Provide the [x, y] coordinate of the cell's center where the given text is located.  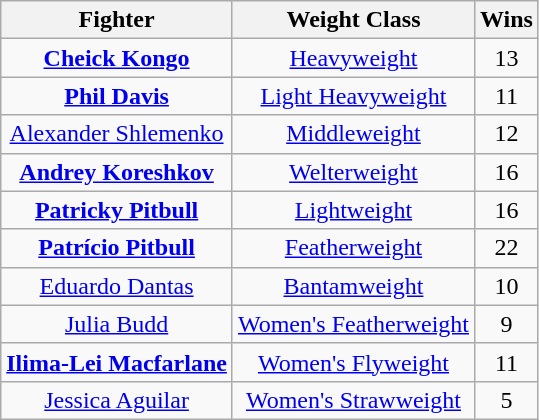
Middleweight [353, 134]
Julia Budd [117, 324]
Jessica Aguilar [117, 400]
9 [506, 324]
Lightweight [353, 210]
Heavyweight [353, 58]
Featherweight [353, 248]
Women's Strawweight [353, 400]
12 [506, 134]
Ilima-Lei Macfarlane [117, 362]
Patricky Pitbull [117, 210]
Cheick Kongo [117, 58]
22 [506, 248]
10 [506, 286]
13 [506, 58]
Fighter [117, 20]
Patrício Pitbull [117, 248]
5 [506, 400]
Andrey Koreshkov [117, 172]
Phil Davis [117, 96]
Wins [506, 20]
Women's Flyweight [353, 362]
Alexander Shlemenko [117, 134]
Women's Featherweight [353, 324]
Eduardo Dantas [117, 286]
Bantamweight [353, 286]
Welterweight [353, 172]
Light Heavyweight [353, 96]
Weight Class [353, 20]
